Identify which cell holds the provided text, then report its (x, y) central coordinate. 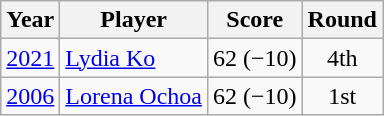
2006 (30, 96)
2021 (30, 58)
Year (30, 20)
Lydia Ko (134, 58)
Player (134, 20)
1st (342, 96)
Round (342, 20)
Lorena Ochoa (134, 96)
Score (254, 20)
4th (342, 58)
